Determine the [x, y] coordinate at the center of the cell enclosing the given text.  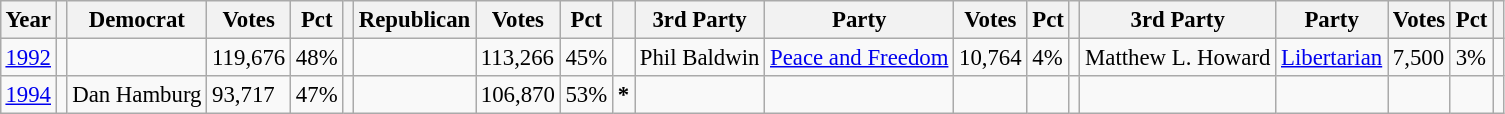
1992 [28, 57]
10,764 [990, 57]
Peace and Freedom [860, 57]
Year [28, 20]
45% [586, 57]
Dan Hamburg [137, 95]
* [624, 95]
93,717 [249, 95]
106,870 [518, 95]
119,676 [249, 57]
7,500 [1420, 57]
4% [1048, 57]
48% [317, 57]
Phil Baldwin [699, 57]
1994 [28, 95]
Libertarian [1332, 57]
113,266 [518, 57]
Democrat [137, 20]
Republican [415, 20]
3% [1471, 57]
47% [317, 95]
Matthew L. Howard [1178, 57]
53% [586, 95]
